Output the (x, y) coordinate of the center of the cell containing the given text.  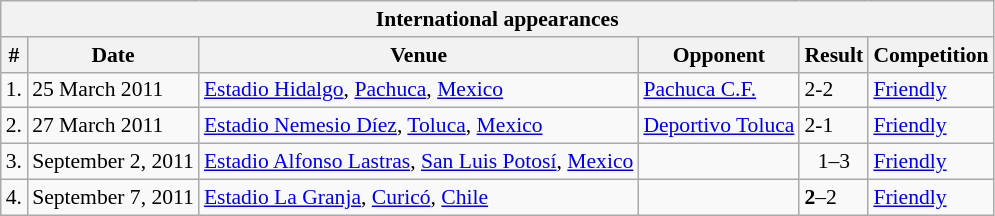
September 2, 2011 (113, 162)
2. (14, 126)
2-2 (834, 90)
1. (14, 90)
Estadio Alfonso Lastras, San Luis Potosí, Mexico (418, 162)
1–3 (834, 162)
Date (113, 55)
2-1 (834, 126)
2–2 (834, 197)
Estadio La Granja, Curicó, Chile (418, 197)
Result (834, 55)
International appearances (498, 19)
# (14, 55)
Opponent (718, 55)
September 7, 2011 (113, 197)
Competition (930, 55)
Venue (418, 55)
27 March 2011 (113, 126)
4. (14, 197)
Pachuca C.F. (718, 90)
3. (14, 162)
25 March 2011 (113, 90)
Deportivo Toluca (718, 126)
Estadio Nemesio Díez, Toluca, Mexico (418, 126)
Estadio Hidalgo, Pachuca, Mexico (418, 90)
